Detect which cell encompasses the target text, then output its [x, y] center coordinate. 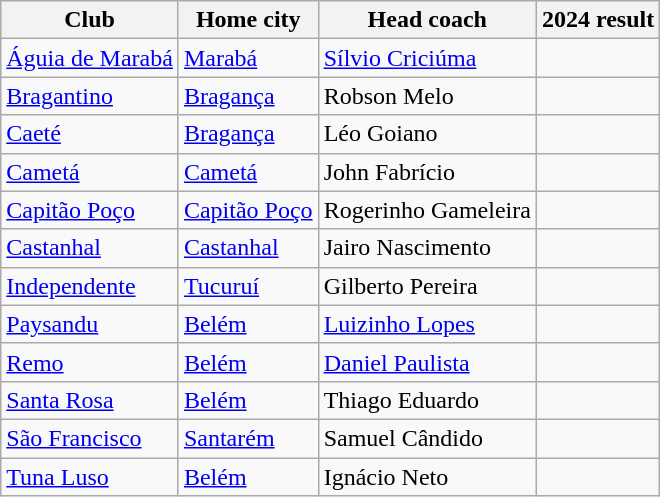
John Fabrício [427, 172]
Independente [90, 286]
São Francisco [90, 438]
Daniel Paulista [427, 362]
Remo [90, 362]
Jairo Nascimento [427, 248]
Santa Rosa [90, 400]
Samuel Cândido [427, 438]
Rogerinho Gameleira [427, 210]
Bragantino [90, 96]
Águia de Marabá [90, 58]
Santarém [248, 438]
Robson Melo [427, 96]
Gilberto Pereira [427, 286]
Luizinho Lopes [427, 324]
Léo Goiano [427, 134]
Marabá [248, 58]
Sílvio Criciúma [427, 58]
Paysandu [90, 324]
Tucuruí [248, 286]
2024 result [598, 20]
Tuna Luso [90, 477]
Caeté [90, 134]
Ignácio Neto [427, 477]
Head coach [427, 20]
Home city [248, 20]
Club [90, 20]
Thiago Eduardo [427, 400]
